Locate the cell with the specified text and output its [x, y] center coordinate. 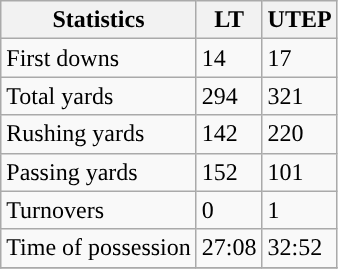
142 [229, 134]
First downs [99, 58]
152 [229, 172]
1 [300, 210]
321 [300, 96]
101 [300, 172]
Passing yards [99, 172]
14 [229, 58]
Time of possession [99, 248]
32:52 [300, 248]
Statistics [99, 20]
0 [229, 210]
17 [300, 58]
Turnovers [99, 210]
Rushing yards [99, 134]
27:08 [229, 248]
220 [300, 134]
Total yards [99, 96]
294 [229, 96]
LT [229, 20]
UTEP [300, 20]
